Provide the [X, Y] coordinate of the cell's center where the given text is located.  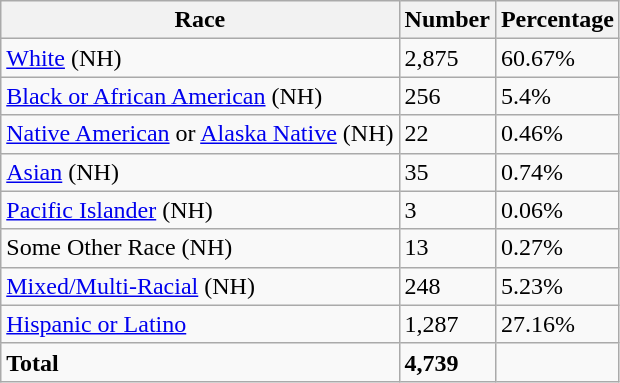
Asian (NH) [200, 172]
13 [447, 248]
22 [447, 134]
Race [200, 20]
256 [447, 96]
2,875 [447, 58]
0.06% [557, 210]
Hispanic or Latino [200, 324]
Mixed/Multi-Racial (NH) [200, 286]
0.46% [557, 134]
Total [200, 362]
Pacific Islander (NH) [200, 210]
0.74% [557, 172]
5.4% [557, 96]
Percentage [557, 20]
35 [447, 172]
Black or African American (NH) [200, 96]
27.16% [557, 324]
248 [447, 286]
0.27% [557, 248]
Some Other Race (NH) [200, 248]
Native American or Alaska Native (NH) [200, 134]
4,739 [447, 362]
3 [447, 210]
Number [447, 20]
1,287 [447, 324]
5.23% [557, 286]
White (NH) [200, 58]
60.67% [557, 58]
